Detect which cell encompasses the target text, then output its [X, Y] center coordinate. 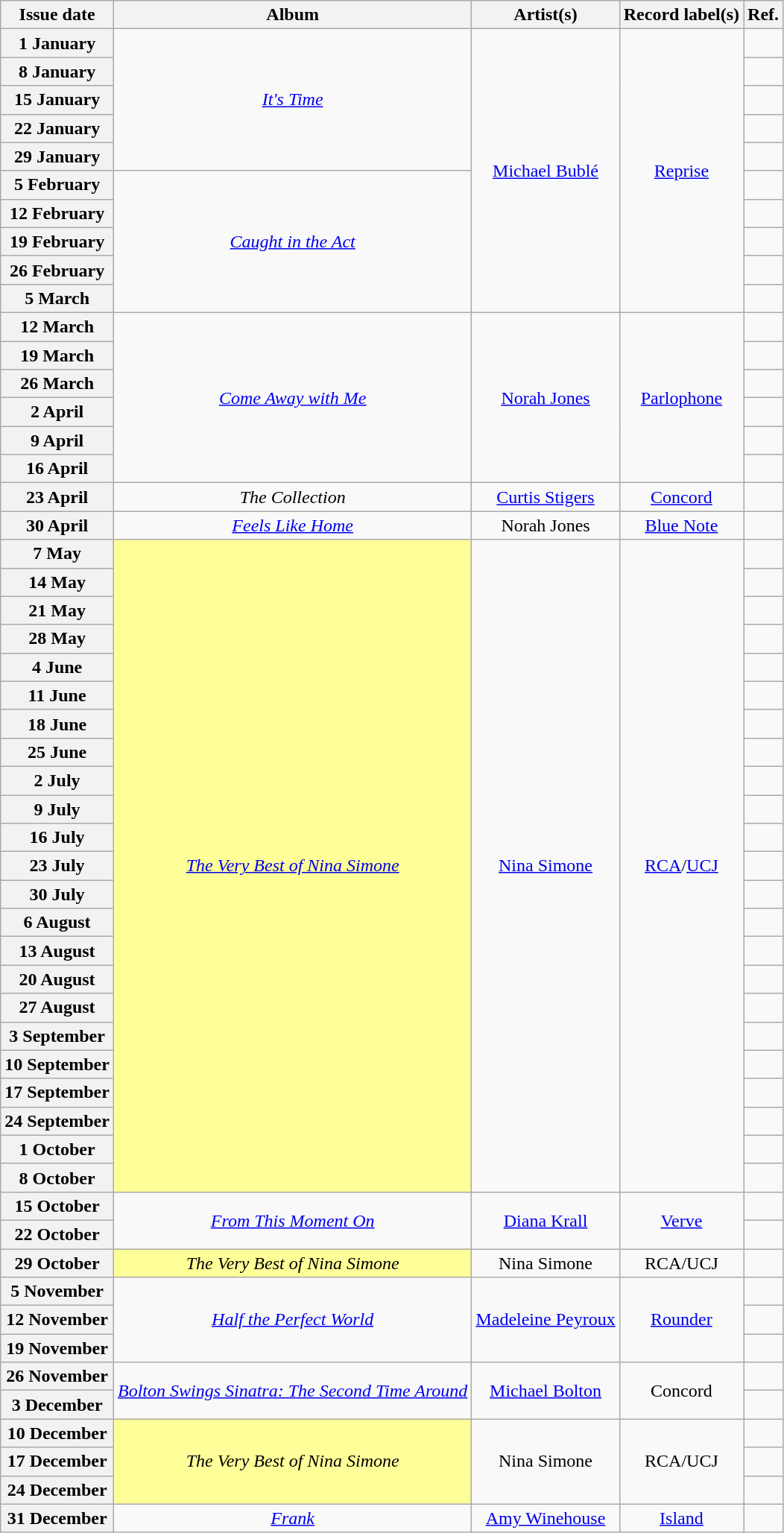
13 August [57, 951]
Issue date [57, 15]
From This Moment On [292, 1220]
Frank [292, 1518]
Parlophone [681, 397]
19 February [57, 241]
24 September [57, 1121]
4 June [57, 667]
12 November [57, 1320]
Madeleine Peyroux [546, 1320]
Album [292, 15]
16 July [57, 838]
11 June [57, 695]
Ref. [763, 15]
5 March [57, 298]
9 April [57, 440]
Artist(s) [546, 15]
1 October [57, 1149]
Half the Perfect World [292, 1320]
Blue Note [681, 525]
Michael Bolton [546, 1391]
5 November [57, 1292]
26 November [57, 1376]
18 June [57, 724]
22 October [57, 1234]
3 September [57, 1036]
24 December [57, 1490]
Reprise [681, 171]
23 April [57, 497]
7 May [57, 554]
9 July [57, 809]
29 October [57, 1263]
Bolton Swings Sinatra: The Second Time Around [292, 1391]
30 July [57, 894]
30 April [57, 525]
28 May [57, 639]
Verve [681, 1220]
23 July [57, 866]
19 November [57, 1348]
17 September [57, 1093]
Michael Bublé [546, 171]
Record label(s) [681, 15]
25 June [57, 752]
It's Time [292, 100]
8 October [57, 1178]
26 March [57, 384]
8 January [57, 72]
Amy Winehouse [546, 1518]
Feels Like Home [292, 525]
10 December [57, 1433]
2 July [57, 780]
27 August [57, 1008]
5 February [57, 185]
17 December [57, 1461]
The Collection [292, 497]
6 August [57, 923]
19 March [57, 355]
Come Away with Me [292, 397]
Island [681, 1518]
Caught in the Act [292, 241]
21 May [57, 610]
15 January [57, 100]
26 February [57, 270]
20 August [57, 979]
3 December [57, 1405]
22 January [57, 128]
Rounder [681, 1320]
29 January [57, 157]
1 January [57, 43]
12 March [57, 326]
16 April [57, 469]
14 May [57, 582]
15 October [57, 1206]
31 December [57, 1518]
10 September [57, 1064]
12 February [57, 213]
Diana Krall [546, 1220]
2 April [57, 412]
Curtis Stigers [546, 497]
